Pinpoint the cell where the given text exists, returning its [x, y] midpoint coordinate. 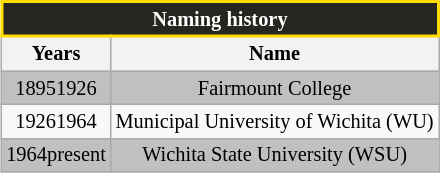
Wichita State University (WSU) [275, 155]
Fairmount College [275, 88]
Municipal University of Wichita (WU) [275, 122]
Years [56, 54]
Name [275, 54]
18951926 [56, 88]
Naming history [220, 20]
19261964 [56, 122]
1964present [56, 155]
